Identify which cell holds the provided text, then report its [x, y] central coordinate. 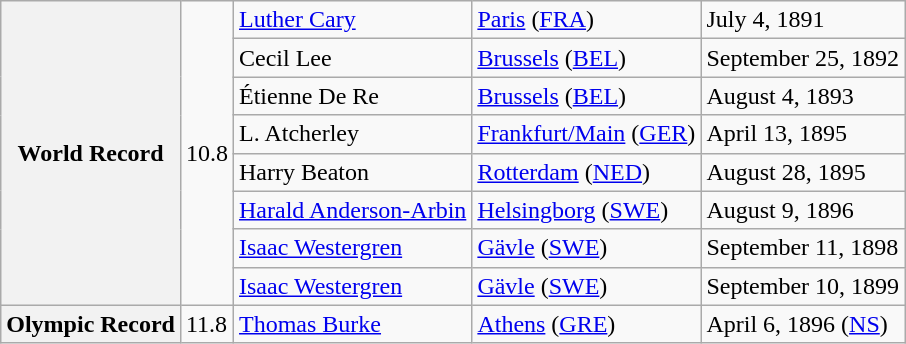
Étienne De Re [353, 96]
Thomas Burke [353, 324]
September 10, 1899 [803, 286]
Paris (FRA) [586, 20]
Luther Cary [353, 20]
Athens (GRE) [586, 324]
Frankfurt/Main (GER) [586, 134]
Harald Anderson-Arbin [353, 210]
L. Atcherley [353, 134]
September 25, 1892 [803, 58]
World Record [91, 153]
April 13, 1895 [803, 134]
July 4, 1891 [803, 20]
August 28, 1895 [803, 172]
Cecil Lee [353, 58]
Olympic Record [91, 324]
April 6, 1896 (NS) [803, 324]
August 9, 1896 [803, 210]
August 4, 1893 [803, 96]
Harry Beaton [353, 172]
10.8 [206, 153]
September 11, 1898 [803, 248]
Helsingborg (SWE) [586, 210]
Rotterdam (NED) [586, 172]
11.8 [206, 324]
